Return (x, y) of the center of cell containing provided text 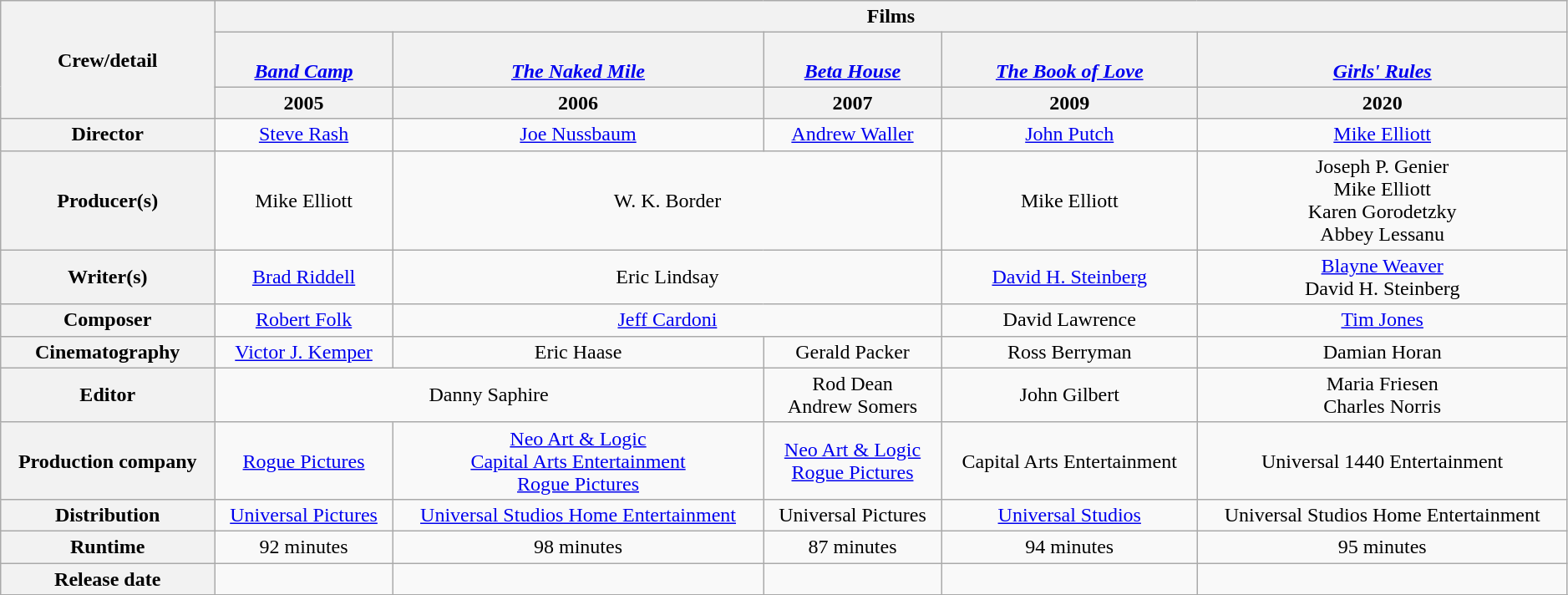
Films (891, 17)
Universal 1440 Entertainment (1382, 460)
John Gilbert (1069, 394)
Andrew Waller (853, 135)
Danny Saphire (490, 394)
The Book of Love (1069, 60)
Blayne WeaverDavid H. Steinberg (1382, 277)
Damian Horan (1382, 352)
David H. Steinberg (1069, 277)
2009 (1069, 103)
Release date (108, 579)
Cinematography (108, 352)
Universal Studios (1069, 515)
2020 (1382, 103)
87 minutes (853, 547)
Producer(s) (108, 201)
Capital Arts Entertainment (1069, 460)
Joseph P. GenierMike ElliottKaren GorodetzkyAbbey Lessanu (1382, 201)
Rod DeanAndrew Somers (853, 394)
Crew/detail (108, 60)
Rogue Pictures (304, 460)
Distribution (108, 515)
The Naked Mile (578, 60)
94 minutes (1069, 547)
Editor (108, 394)
Beta House (853, 60)
Maria FriesenCharles Norris (1382, 394)
Girls' Rules (1382, 60)
Victor J. Kemper (304, 352)
Joe Nussbaum (578, 135)
Gerald Packer (853, 352)
W. K. Border (667, 201)
Band Camp (304, 60)
Robert Folk (304, 320)
Eric Lindsay (667, 277)
Jeff Cardoni (667, 320)
John Putch (1069, 135)
2007 (853, 103)
Composer (108, 320)
Neo Art & LogicCapital Arts EntertainmentRogue Pictures (578, 460)
Brad Riddell (304, 277)
95 minutes (1382, 547)
2005 (304, 103)
David Lawrence (1069, 320)
Runtime (108, 547)
Writer(s) (108, 277)
Production company (108, 460)
Neo Art & LogicRogue Pictures (853, 460)
Ross Berryman (1069, 352)
Director (108, 135)
Steve Rash (304, 135)
2006 (578, 103)
92 minutes (304, 547)
Eric Haase (578, 352)
Tim Jones (1382, 320)
98 minutes (578, 547)
